Provide the [x, y] coordinate of the cell's center where the given text is located.  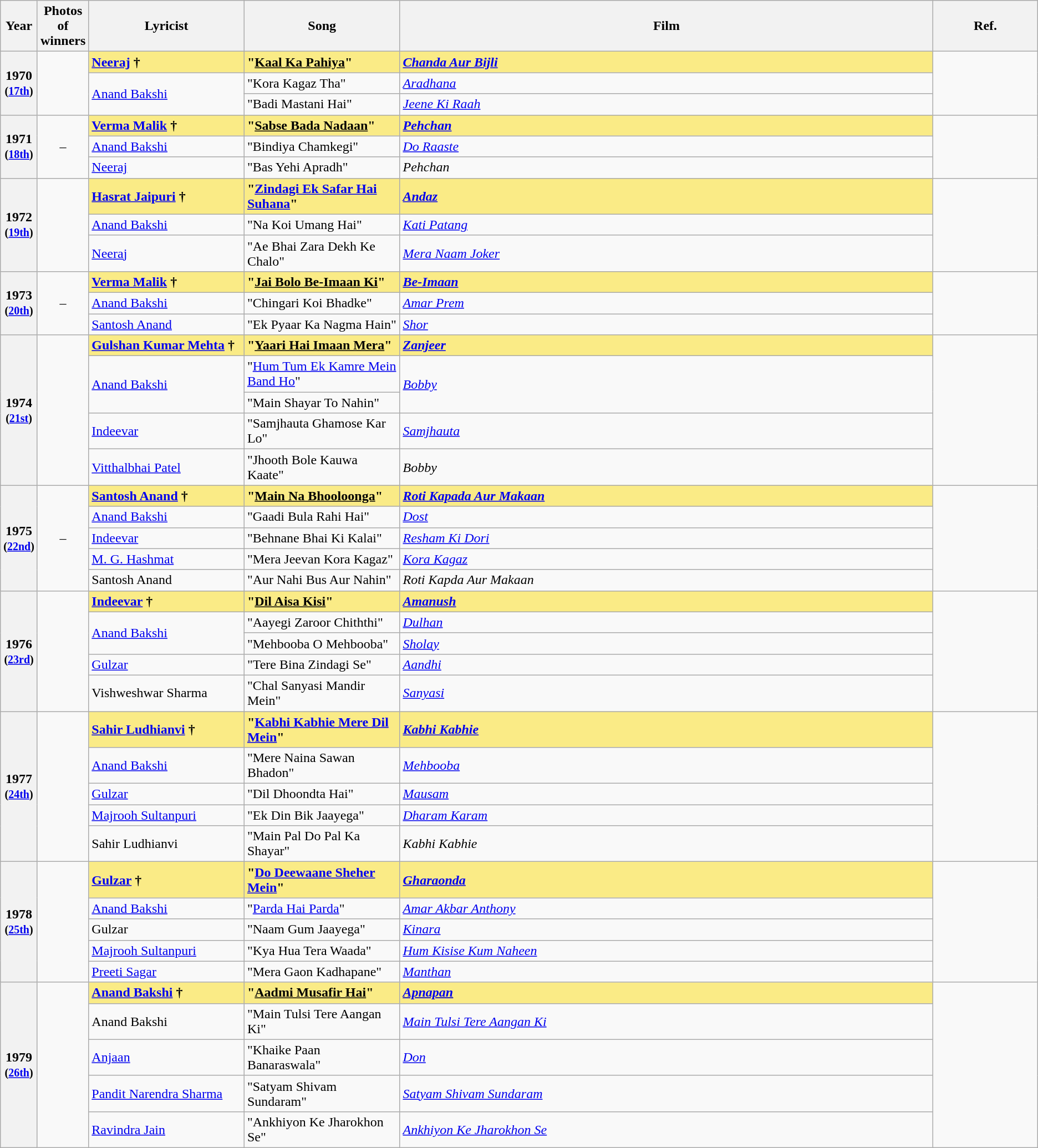
Mausam [666, 794]
Photos of winners [63, 26]
"Ek Din Bik Jaayega" [322, 815]
"Bindiya Chamkegi" [322, 146]
"Satyam Shivam Sundaram" [322, 1094]
"Behnane Bhai Ki Kalai" [322, 538]
"Main Pal Do Pal Ka Shayar" [322, 844]
"Ankhiyon Ke Jharokhon Se" [322, 1129]
"Main Na Bhooloonga" [322, 496]
Hasrat Jaipuri † [166, 196]
Do Raaste [666, 146]
"Na Koi Umang Hai" [322, 225]
Kinara [666, 929]
Indeevar † [166, 601]
"Mera Gaon Kadhapane" [322, 972]
Roti Kapda Aur Makaan [666, 580]
"Samjhauta Ghamose Kar Lo" [322, 431]
Ravindra Jain [166, 1129]
Year [19, 26]
"Hum Tum Ek Kamre Mein Band Ho" [322, 374]
Gulshan Kumar Mehta † [166, 346]
"Mera Jeevan Kora Kagaz" [322, 559]
Dost [666, 517]
Sanyasi [666, 693]
"Parda Hai Parda" [322, 908]
"Jai Bolo Be-Imaan Ki" [322, 282]
"Yaari Hai Imaan Mera" [322, 346]
"Aadmi Musafir Hai" [322, 993]
1975(22nd) [19, 538]
Anjaan [166, 1057]
Main Tulsi Tere Aangan Ki [666, 1022]
"Kabhi Kabhie Mere Dil Mein" [322, 729]
"Dil Aisa Kisi" [322, 601]
Ankhiyon Ke Jharokhon Se [666, 1129]
Kati Patang [666, 225]
"Bas Yehi Apradh" [322, 167]
Be-Imaan [666, 282]
Dulhan [666, 622]
Don [666, 1057]
Sholay [666, 643]
"Main Tulsi Tere Aangan Ki" [322, 1022]
Chanda Aur Bijli [666, 62]
Shor [666, 324]
Santosh Anand † [166, 496]
Sahir Ludhianvi [166, 844]
"Zindagi Ek Safar Hai Suhana" [322, 196]
Gulzar † [166, 880]
Pandit Narendra Sharma [166, 1094]
1972(19th) [19, 225]
Aandhi [666, 664]
1977(24th) [19, 786]
Jeene Ki Raah [666, 104]
Manthan [666, 972]
"Badi Mastani Hai" [322, 104]
Resham Ki Dori [666, 538]
M. G. Hashmat [166, 559]
Neeraj † [166, 62]
1974(21st) [19, 410]
"Main Shayar To Nahin" [322, 403]
1970(17th) [19, 83]
"Tere Bina Zindagi Se" [322, 664]
Ref. [985, 26]
Mehbooba [666, 765]
1971(18th) [19, 146]
Mera Naam Joker [666, 253]
Satyam Shivam Sundaram [666, 1094]
Aradhana [666, 83]
"Aur Nahi Bus Aur Nahin" [322, 580]
Hum Kisise Kum Naheen [666, 951]
Sahir Ludhianvi † [166, 729]
"Ae Bhai Zara Dekh Ke Chalo" [322, 253]
Film [666, 26]
"Gaadi Bula Rahi Hai" [322, 517]
Anand Bakshi † [166, 993]
Vishweshwar Sharma [166, 693]
1976(23rd) [19, 651]
"Kya Hua Tera Waada" [322, 951]
"Mere Naina Sawan Bhadon" [322, 765]
"Chingari Koi Bhadke" [322, 303]
1973(20th) [19, 303]
Andaz [666, 196]
"Naam Gum Jaayega" [322, 929]
"Kora Kagaz Tha" [322, 83]
"Ek Pyaar Ka Nagma Hain" [322, 324]
"Mehbooba O Mehbooba" [322, 643]
Zanjeer [666, 346]
"Chal Sanyasi Mandir Mein" [322, 693]
Vitthalbhai Patel [166, 467]
Amar Akbar Anthony [666, 908]
"Kaal Ka Pahiya" [322, 62]
Dharam Karam [666, 815]
Amanush [666, 601]
"Jhooth Bole Kauwa Kaate" [322, 467]
1978(25th) [19, 922]
Preeti Sagar [166, 972]
"Sabse Bada Nadaan" [322, 125]
Apnapan [666, 993]
Amar Prem [666, 303]
"Khaike Paan Banaraswala" [322, 1057]
Samjhauta [666, 431]
Lyricist [166, 26]
1979(26th) [19, 1065]
"Dil Dhoondta Hai" [322, 794]
"Do Deewaane Sheher Mein" [322, 880]
Kora Kagaz [666, 559]
Roti Kapada Aur Makaan [666, 496]
Song [322, 26]
"Aayegi Zaroor Chiththi" [322, 622]
Gharaonda [666, 880]
